For the text-containing cell, return its midpoint in [X, Y] coordinate format. 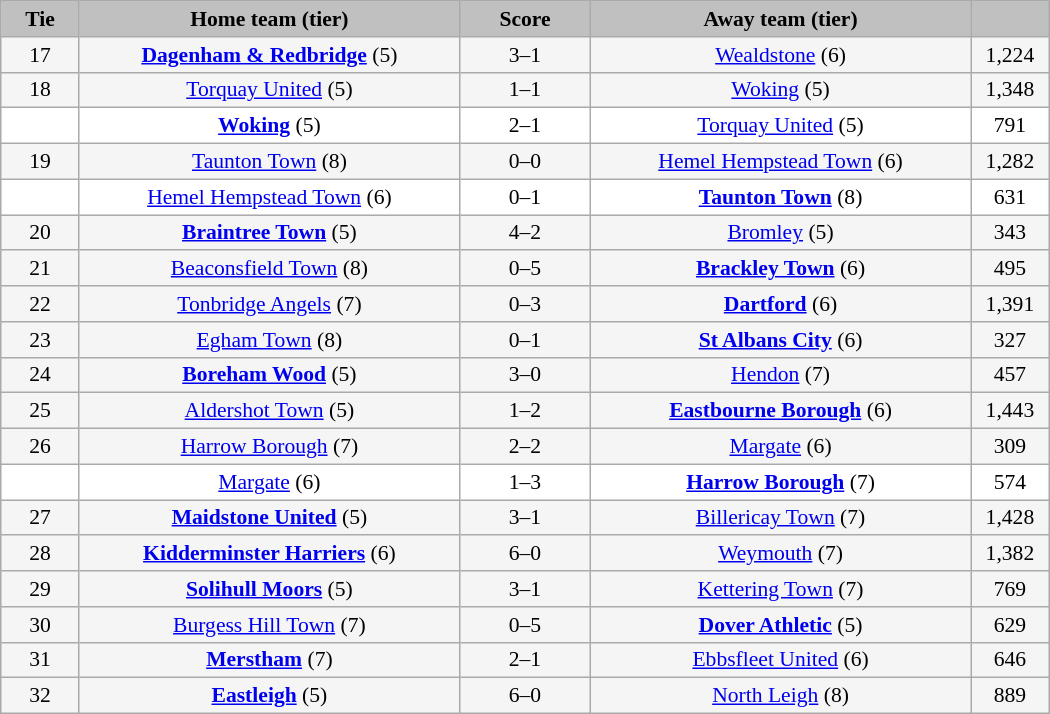
Ebbsfleet United (6) [781, 660]
3–0 [524, 375]
0–3 [524, 304]
32 [40, 696]
889 [1010, 696]
629 [1010, 625]
646 [1010, 660]
Score [524, 19]
Merstham (7) [269, 660]
18 [40, 90]
2–2 [524, 447]
1,348 [1010, 90]
1,443 [1010, 411]
4–2 [524, 233]
309 [1010, 447]
Egham Town (8) [269, 340]
St Albans City (6) [781, 340]
19 [40, 162]
Bromley (5) [781, 233]
1,382 [1010, 554]
25 [40, 411]
21 [40, 269]
1,224 [1010, 55]
Braintree Town (5) [269, 233]
Kettering Town (7) [781, 589]
1–2 [524, 411]
769 [1010, 589]
30 [40, 625]
495 [1010, 269]
Eastbourne Borough (6) [781, 411]
20 [40, 233]
1–3 [524, 482]
631 [1010, 197]
327 [1010, 340]
23 [40, 340]
27 [40, 518]
28 [40, 554]
Home team (tier) [269, 19]
1,282 [1010, 162]
Beaconsfield Town (8) [269, 269]
1–1 [524, 90]
17 [40, 55]
Brackley Town (6) [781, 269]
574 [1010, 482]
Away team (tier) [781, 19]
791 [1010, 126]
31 [40, 660]
29 [40, 589]
Maidstone United (5) [269, 518]
Burgess Hill Town (7) [269, 625]
Boreham Wood (5) [269, 375]
Aldershot Town (5) [269, 411]
24 [40, 375]
Dagenham & Redbridge (5) [269, 55]
0–0 [524, 162]
26 [40, 447]
Billericay Town (7) [781, 518]
22 [40, 304]
Weymouth (7) [781, 554]
Tonbridge Angels (7) [269, 304]
Kidderminster Harriers (6) [269, 554]
Wealdstone (6) [781, 55]
Dartford (6) [781, 304]
North Leigh (8) [781, 696]
Hendon (7) [781, 375]
343 [1010, 233]
1,428 [1010, 518]
Tie [40, 19]
Dover Athletic (5) [781, 625]
457 [1010, 375]
Eastleigh (5) [269, 696]
Solihull Moors (5) [269, 589]
1,391 [1010, 304]
